Extract the (X, Y) coordinate from the center of the cell holding the provided text.  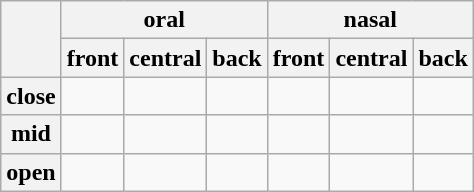
nasal (370, 20)
open (31, 172)
oral (164, 20)
close (31, 96)
mid (31, 134)
